Provide the [x, y] coordinate of the cell's center where the given text is located.  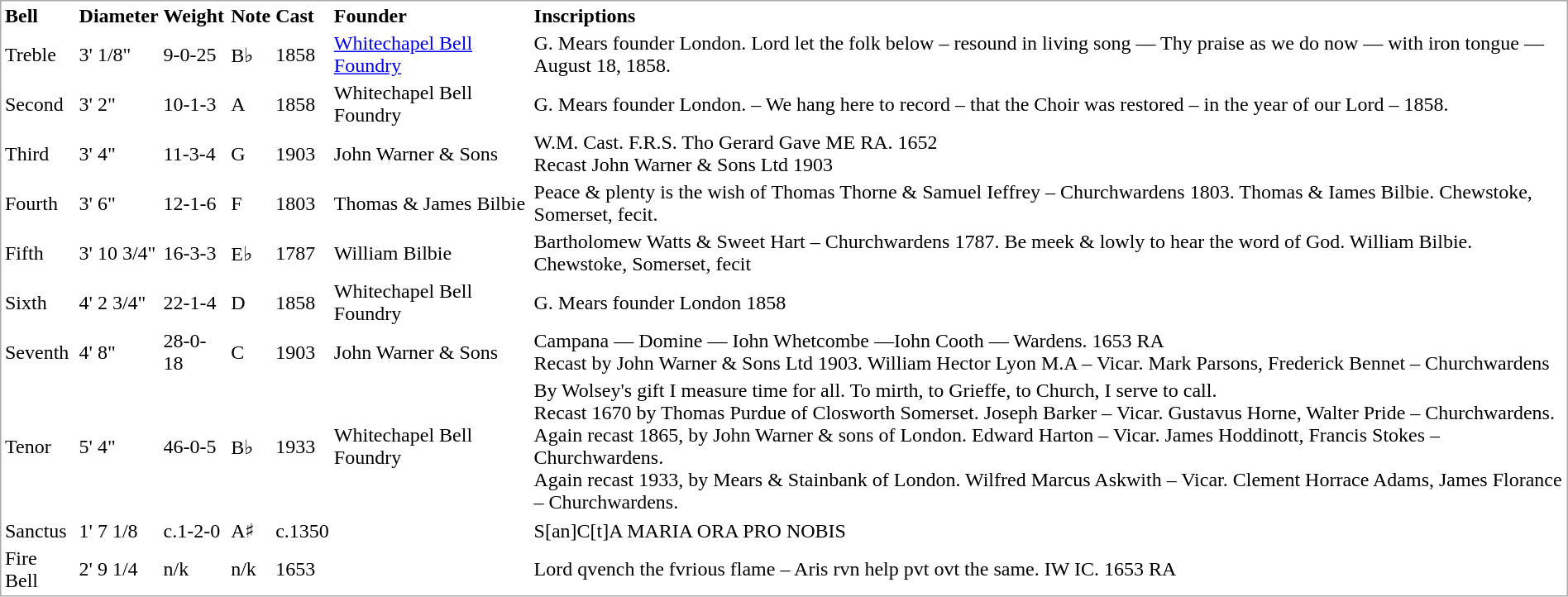
Founder [432, 16]
Cast [303, 16]
E♭ [251, 253]
4' 8" [119, 352]
C [251, 352]
Thomas & James Bilbie [432, 203]
3' 4" [119, 154]
12-1-6 [195, 203]
W.M. Cast. F.R.S. Tho Gerard Gave ME RA. 1652Recast John Warner & Sons Ltd 1903 [1049, 154]
16-3-3 [195, 253]
F [251, 203]
G. Mears founder London. Lord let the folk below – resound in living song — Thy praise as we do now — with iron tongue — August 18, 1858. [1049, 55]
Tenor [40, 447]
Fire Bell [40, 569]
Bell [40, 16]
Weight [195, 16]
1' 7 1/8 [119, 531]
c.1350 [303, 531]
46-0-5 [195, 447]
Sanctus [40, 531]
Third [40, 154]
Fourth [40, 203]
22-1-4 [195, 303]
5' 4" [119, 447]
28-0-18 [195, 352]
4' 2 3/4" [119, 303]
Note [251, 16]
Bartholomew Watts & Sweet Hart – Churchwardens 1787. Be meek & lowly to hear the word of God. William Bilbie. Chewstoke, Somerset, fecit [1049, 253]
1653 [303, 569]
3' 10 3/4" [119, 253]
2' 9 1/4 [119, 569]
A [251, 104]
1933 [303, 447]
Lord qvench the fvrious flame – Aris rvn help pvt ovt the same. IW IC. 1653 RA [1049, 569]
William Bilbie [432, 253]
3' 6" [119, 203]
3' 1/8" [119, 55]
Second [40, 104]
10-1-3 [195, 104]
S[an]C[t]A MARIA ORA PRO NOBIS [1049, 531]
Peace & plenty is the wish of Thomas Thorne & Samuel Ieffrey – Churchwardens 1803. Thomas & Iames Bilbie. Chewstoke, Somerset, fecit. [1049, 203]
Treble [40, 55]
D [251, 303]
G [251, 154]
c.1-2-0 [195, 531]
Diameter [119, 16]
11-3-4 [195, 154]
G. Mears founder London. – We hang here to record – that the Choir was restored – in the year of our Lord – 1858. [1049, 104]
G. Mears founder London 1858 [1049, 303]
Seventh [40, 352]
9-0-25 [195, 55]
3' 2" [119, 104]
A♯ [251, 531]
Inscriptions [1049, 16]
Fifth [40, 253]
1787 [303, 253]
Sixth [40, 303]
1803 [303, 203]
